Detect which cell encompasses the target text, then output its [X, Y] center coordinate. 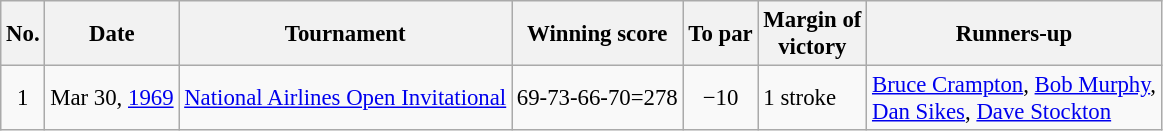
Bruce Crampton, Bob Murphy, Dan Sikes, Dave Stockton [1014, 98]
Winning score [598, 34]
69-73-66-70=278 [598, 98]
−10 [720, 98]
1 stroke [812, 98]
Date [112, 34]
To par [720, 34]
1 [23, 98]
Tournament [346, 34]
Runners-up [1014, 34]
National Airlines Open Invitational [346, 98]
Mar 30, 1969 [112, 98]
No. [23, 34]
Margin ofvictory [812, 34]
